Find where the given text appears and provide that cell's center as (x, y) coordinate. 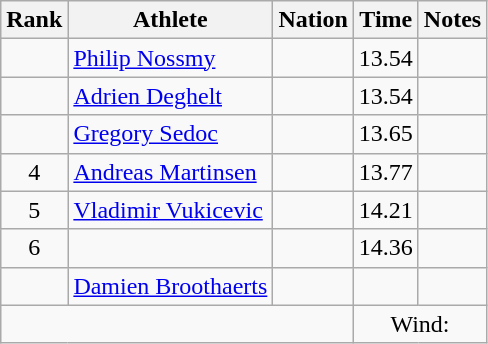
14.36 (386, 248)
13.77 (386, 172)
Vladimir Vukicevic (170, 210)
Wind: (420, 324)
Rank (34, 20)
5 (34, 210)
13.65 (386, 134)
Notes (452, 20)
Andreas Martinsen (170, 172)
14.21 (386, 210)
Athlete (170, 20)
Nation (313, 20)
Philip Nossmy (170, 58)
6 (34, 248)
4 (34, 172)
Adrien Deghelt (170, 96)
Damien Broothaerts (170, 286)
Time (386, 20)
Gregory Sedoc (170, 134)
